Identify which cell holds the provided text, then report its (x, y) central coordinate. 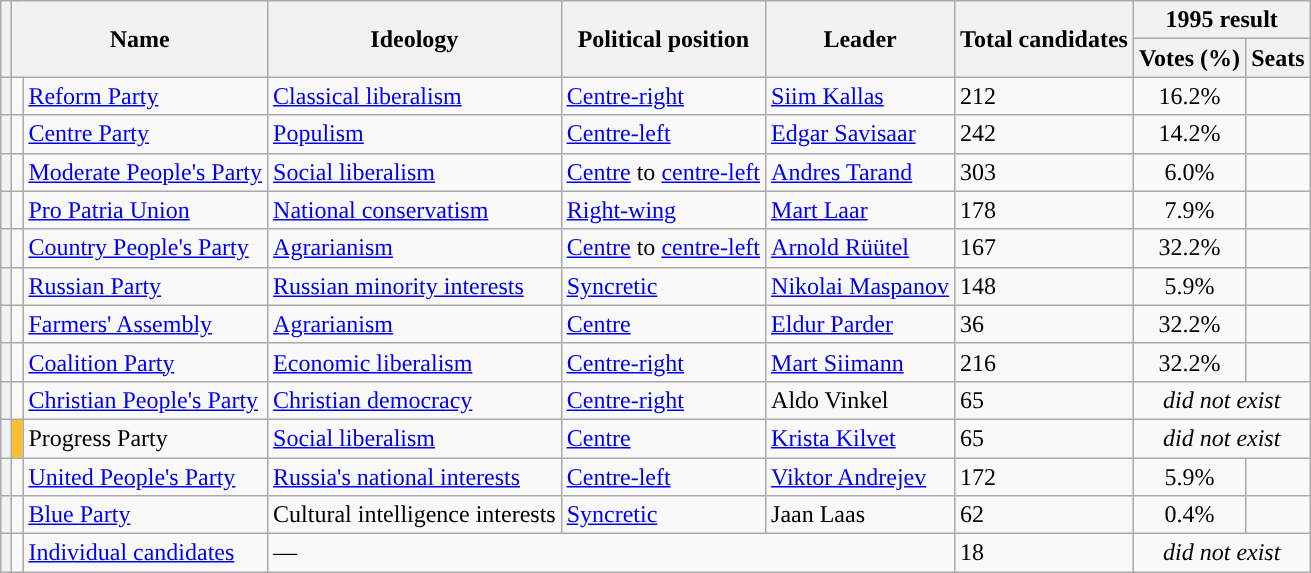
Arnold Rüütel (860, 248)
Seats (1278, 58)
216 (1044, 362)
Christian People's Party (146, 400)
Cultural intelligence interests (415, 515)
16.2% (1189, 96)
Centre Party (146, 134)
Classical liberalism (415, 96)
14.2% (1189, 134)
Votes (%) (1189, 58)
148 (1044, 286)
Mart Laar (860, 210)
Mart Siimann (860, 362)
Total candidates (1044, 39)
National conservatism (415, 210)
Krista Kilvet (860, 438)
7.9% (1189, 210)
Moderate People's Party (146, 172)
167 (1044, 248)
Right-wing (663, 210)
Christian democracy (415, 400)
Progress Party (146, 438)
36 (1044, 324)
— (612, 553)
0.4% (1189, 515)
Andres Tarand (860, 172)
Siim Kallas (860, 96)
Russian minority interests (415, 286)
Ideology (415, 39)
178 (1044, 210)
6.0% (1189, 172)
Populism (415, 134)
62 (1044, 515)
Nikolai Maspanov (860, 286)
Pro Patria Union (146, 210)
212 (1044, 96)
Viktor Andrejev (860, 477)
Aldo Vinkel (860, 400)
Farmers' Assembly (146, 324)
Edgar Savisaar (860, 134)
242 (1044, 134)
Country People's Party (146, 248)
Political position (663, 39)
Economic liberalism (415, 362)
Russia's national interests (415, 477)
172 (1044, 477)
Leader (860, 39)
Jaan Laas (860, 515)
Blue Party (146, 515)
Coalition Party (146, 362)
18 (1044, 553)
Name (140, 39)
United People's Party (146, 477)
Individual candidates (146, 553)
Eldur Parder (860, 324)
303 (1044, 172)
Reform Party (146, 96)
Russian Party (146, 286)
1995 result (1222, 20)
